Detect which cell encompasses the target text, then output its (x, y) center coordinate. 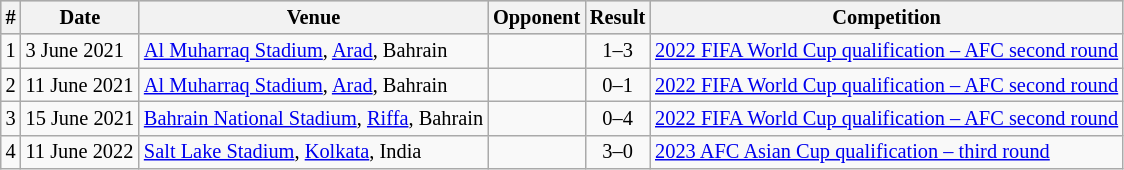
11 June 2021 (80, 85)
0–1 (618, 85)
Opponent (536, 17)
0–4 (618, 118)
3 (11, 118)
11 June 2022 (80, 152)
Result (618, 17)
1 (11, 51)
4 (11, 152)
Salt Lake Stadium, Kolkata, India (314, 152)
3 June 2021 (80, 51)
2023 AFC Asian Cup qualification – third round (886, 152)
2 (11, 85)
15 June 2021 (80, 118)
Bahrain National Stadium, Riffa, Bahrain (314, 118)
1–3 (618, 51)
Date (80, 17)
Competition (886, 17)
# (11, 17)
3–0 (618, 152)
Venue (314, 17)
